Determine the (x, y) coordinate at the center of the cell enclosing the given text.  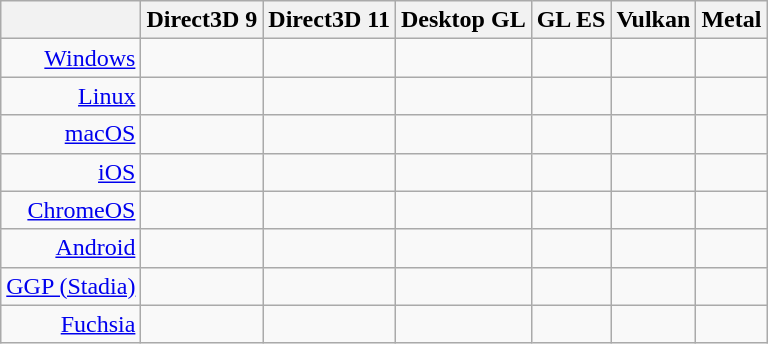
GGP (Stadia) (71, 286)
Android (71, 248)
Fuchsia (71, 324)
Windows (71, 58)
Linux (71, 96)
Desktop GL (463, 20)
iOS (71, 172)
Direct3D 9 (202, 20)
GL ES (571, 20)
Direct3D 11 (330, 20)
macOS (71, 134)
ChromeOS (71, 210)
Metal (732, 20)
Vulkan (654, 20)
